Output the (x, y) coordinate of the center of the cell containing the given text.  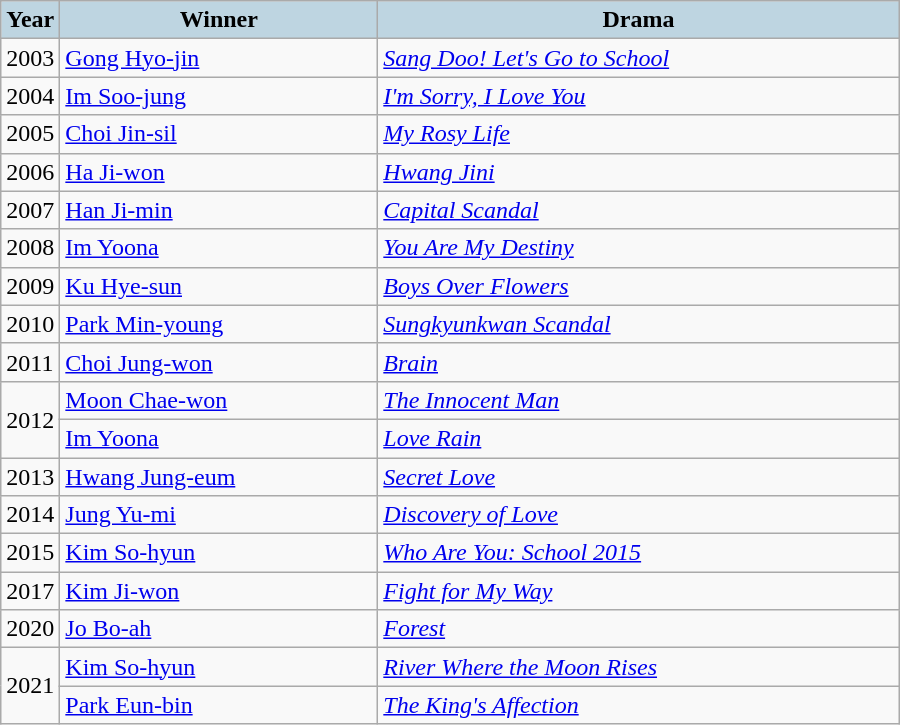
The King's Affection (638, 705)
Park Min-young (219, 324)
I'm Sorry, I Love You (638, 96)
Capital Scandal (638, 210)
Ha Ji-won (219, 172)
Han Ji-min (219, 210)
You Are My Destiny (638, 248)
Drama (638, 20)
2009 (30, 286)
2010 (30, 324)
Jo Bo-ah (219, 629)
Love Rain (638, 438)
2005 (30, 134)
2012 (30, 419)
2020 (30, 629)
Choi Jin-sil (219, 134)
Brain (638, 362)
Gong Hyo-jin (219, 58)
2007 (30, 210)
Ku Hye-sun (219, 286)
2006 (30, 172)
2015 (30, 553)
Discovery of Love (638, 515)
2014 (30, 515)
Im Soo-jung (219, 96)
The Innocent Man (638, 400)
River Where the Moon Rises (638, 667)
Park Eun-bin (219, 705)
Sungkyunkwan Scandal (638, 324)
Moon Chae-won (219, 400)
Choi Jung-won (219, 362)
Jung Yu-mi (219, 515)
Fight for My Way (638, 591)
Forest (638, 629)
2004 (30, 96)
Kim Ji-won (219, 591)
Boys Over Flowers (638, 286)
2003 (30, 58)
2021 (30, 686)
Who Are You: School 2015 (638, 553)
My Rosy Life (638, 134)
Sang Doo! Let's Go to School (638, 58)
Secret Love (638, 477)
Hwang Jini (638, 172)
2013 (30, 477)
Winner (219, 20)
Year (30, 20)
2011 (30, 362)
Hwang Jung-eum (219, 477)
2008 (30, 248)
2017 (30, 591)
